Return (x, y) of the center of cell containing provided text 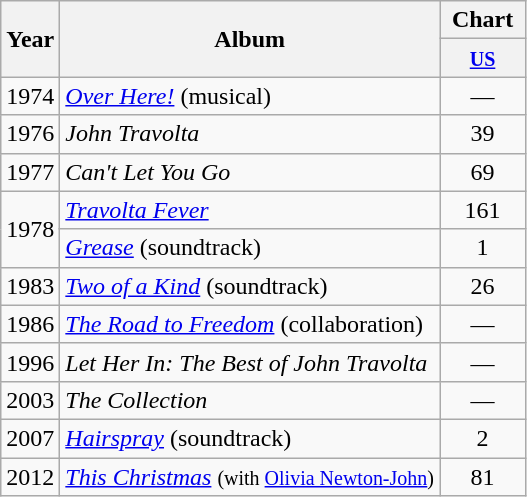
39 (483, 134)
Year (30, 39)
The Road to Freedom (collaboration) (250, 324)
Chart (483, 20)
Let Her In: The Best of John Travolta (250, 362)
26 (483, 286)
81 (483, 477)
1977 (30, 172)
Can't Let You Go (250, 172)
US (483, 58)
Hairspray (soundtrack) (250, 438)
Grease (soundtrack) (250, 248)
2 (483, 438)
1983 (30, 286)
1978 (30, 229)
Travolta Fever (250, 210)
Album (250, 39)
2012 (30, 477)
This Christmas (with Olivia Newton-John) (250, 477)
69 (483, 172)
2003 (30, 400)
2007 (30, 438)
1986 (30, 324)
The Collection (250, 400)
1996 (30, 362)
161 (483, 210)
1 (483, 248)
Over Here! (musical) (250, 96)
1974 (30, 96)
Two of a Kind (soundtrack) (250, 286)
John Travolta (250, 134)
1976 (30, 134)
